Return [X, Y] of the center of cell containing provided text 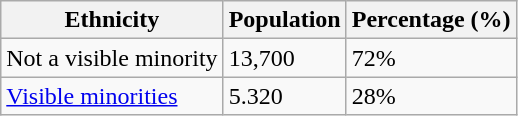
28% [431, 96]
Not a visible minority [112, 58]
Visible minorities [112, 96]
5.320 [284, 96]
Ethnicity [112, 20]
Percentage (%) [431, 20]
13,700 [284, 58]
Population [284, 20]
72% [431, 58]
